Locate the cell with the specified text and output its [x, y] center coordinate. 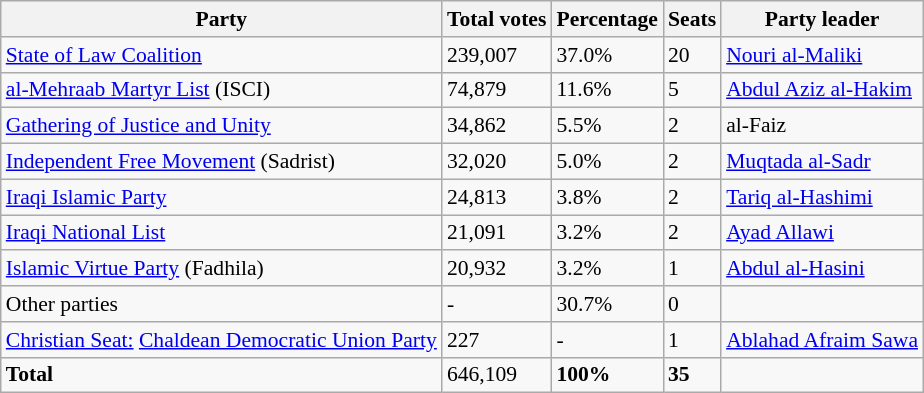
24,813 [496, 197]
Nouri al-Maliki [822, 55]
5.0% [607, 162]
Tariq al-Hashimi [822, 197]
34,862 [496, 126]
32,020 [496, 162]
Percentage [607, 19]
Other parties [222, 304]
Ayad Allawi [822, 233]
0 [692, 304]
646,109 [496, 375]
Total [222, 375]
Abdul Aziz al-Hakim [822, 90]
11.6% [607, 90]
Iraqi National List [222, 233]
21,091 [496, 233]
35 [692, 375]
Gathering of Justice and Unity [222, 126]
3.8% [607, 197]
100% [607, 375]
Independent Free Movement (Sadrist) [222, 162]
30.7% [607, 304]
al-Faiz [822, 126]
Seats [692, 19]
227 [496, 340]
Party [222, 19]
Islamic Virtue Party (Fadhila) [222, 269]
37.0% [607, 55]
Christian Seat: Chaldean Democratic Union Party [222, 340]
State of Law Coalition [222, 55]
al-Mehraab Martyr List (ISCI) [222, 90]
Muqtada al-Sadr [822, 162]
Party leader [822, 19]
20,932 [496, 269]
Iraqi Islamic Party [222, 197]
5.5% [607, 126]
Ablahad Afraim Sawa [822, 340]
Total votes [496, 19]
Abdul al-Hasini [822, 269]
20 [692, 55]
239,007 [496, 55]
74,879 [496, 90]
5 [692, 90]
